Identify which cell holds the provided text, then report its (X, Y) central coordinate. 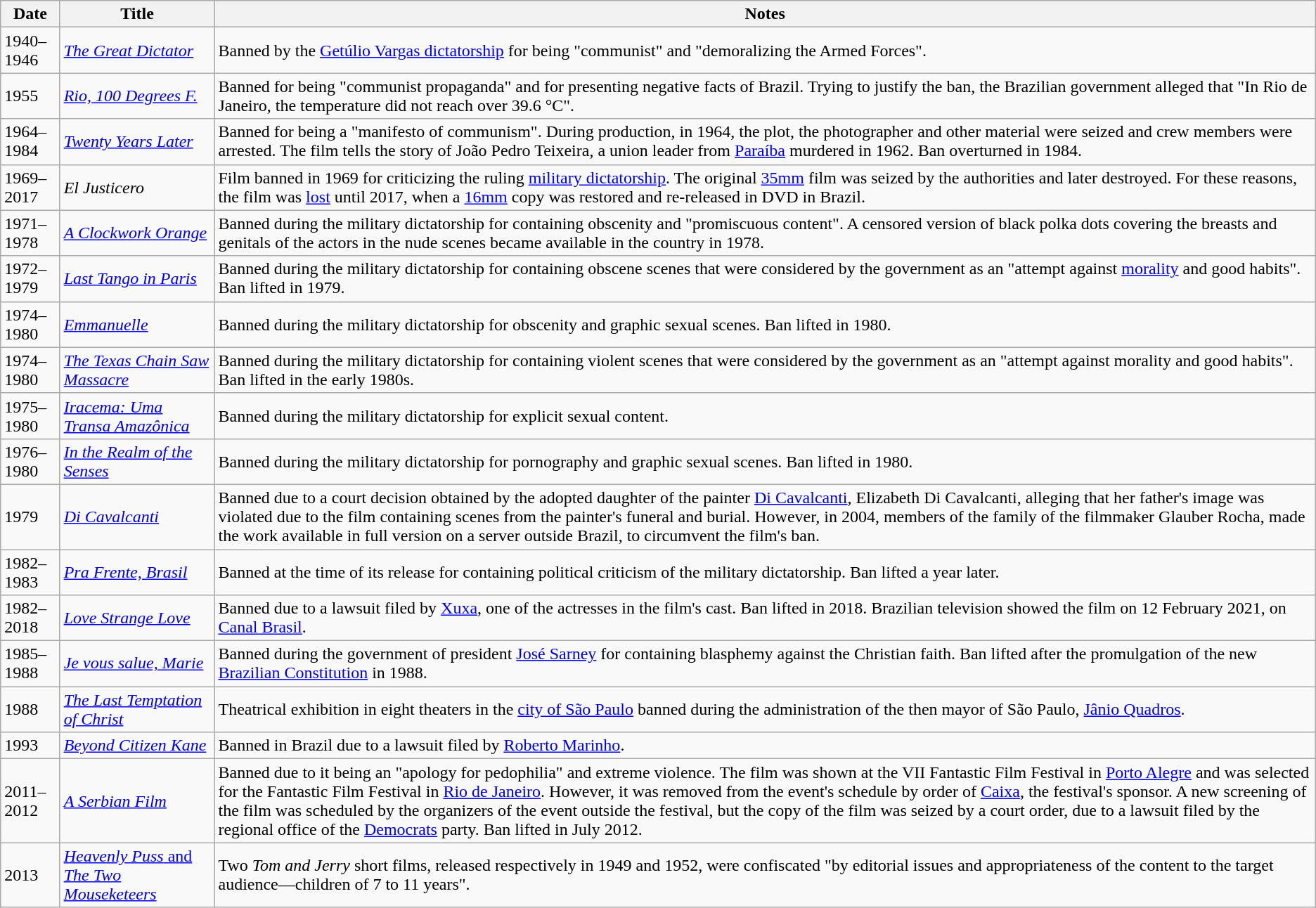
1982–2018 (30, 618)
Banned by the Getúlio Vargas dictatorship for being "communist" and "demoralizing the Armed Forces". (765, 51)
1988 (30, 710)
The Texas Chain Saw Massacre (137, 370)
Title (137, 14)
Last Tango in Paris (137, 278)
Pra Frente, Brasil (137, 572)
2013 (30, 875)
El Justicero (137, 187)
1993 (30, 746)
Heavenly Puss and The Two Mouseketeers (137, 875)
1985–1988 (30, 663)
Banned at the time of its release for containing political criticism of the military dictatorship. Ban lifted a year later. (765, 572)
Banned during the military dictatorship for explicit sexual content. (765, 416)
1964–1984 (30, 142)
Banned during the military dictatorship for obscenity and graphic sexual scenes. Ban lifted in 1980. (765, 325)
1940–1946 (30, 51)
1976–1980 (30, 461)
1975–1980 (30, 416)
Emmanuelle (137, 325)
1969–2017 (30, 187)
In the Realm of the Senses (137, 461)
Iracema: Uma Transa Amazônica (137, 416)
Notes (765, 14)
Rio, 100 Degrees F. (137, 96)
Twenty Years Later (137, 142)
1955 (30, 96)
1979 (30, 517)
2011–2012 (30, 801)
Di Cavalcanti (137, 517)
Theatrical exhibition in eight theaters in the city of São Paulo banned during the administration of the then mayor of São Paulo, Jânio Quadros. (765, 710)
Je vous salue, Marie (137, 663)
1982–1983 (30, 572)
Banned in Brazil due to a lawsuit filed by Roberto Marinho. (765, 746)
The Great Dictator (137, 51)
A Serbian Film (137, 801)
Love Strange Love (137, 618)
1971–1978 (30, 233)
A Clockwork Orange (137, 233)
Banned during the military dictatorship for pornography and graphic sexual scenes. Ban lifted in 1980. (765, 461)
Beyond Citizen Kane (137, 746)
Date (30, 14)
The Last Temptation of Christ (137, 710)
1972–1979 (30, 278)
